Capture the cell that displays the provided text and extract its (x, y) central coordinate. 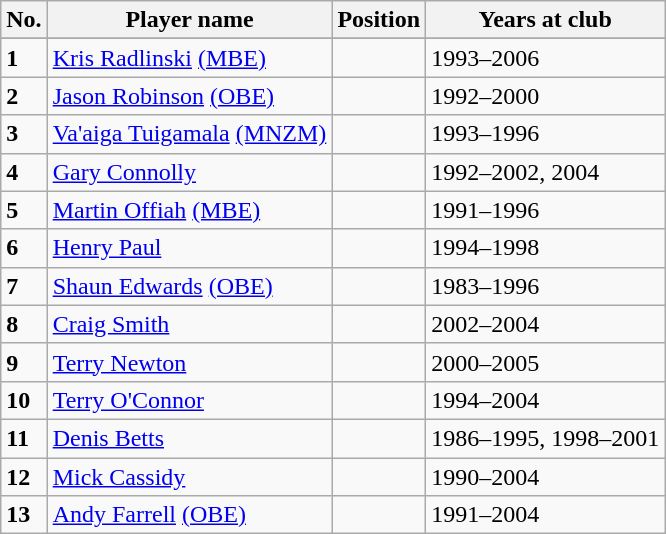
Player name (190, 20)
13 (24, 515)
9 (24, 362)
Andy Farrell (OBE) (190, 515)
Martin Offiah (MBE) (190, 210)
Henry Paul (190, 248)
7 (24, 286)
1992–2000 (546, 96)
Terry O'Connor (190, 400)
Years at club (546, 20)
1992–2002, 2004 (546, 172)
1983–1996 (546, 286)
3 (24, 134)
Terry Newton (190, 362)
Kris Radlinski (MBE) (190, 58)
1 (24, 58)
1990–2004 (546, 477)
5 (24, 210)
Va'aiga Tuigamala (MNZM) (190, 134)
1993–1996 (546, 134)
1994–2004 (546, 400)
No. (24, 20)
4 (24, 172)
Jason Robinson (OBE) (190, 96)
2 (24, 96)
1994–1998 (546, 248)
6 (24, 248)
Mick Cassidy (190, 477)
1991–1996 (546, 210)
1991–2004 (546, 515)
2002–2004 (546, 324)
Gary Connolly (190, 172)
Denis Betts (190, 438)
2000–2005 (546, 362)
Position (379, 20)
1993–2006 (546, 58)
11 (24, 438)
10 (24, 400)
8 (24, 324)
1986–1995, 1998–2001 (546, 438)
Shaun Edwards (OBE) (190, 286)
Craig Smith (190, 324)
12 (24, 477)
